Find where the given text appears and provide that cell's center as (x, y) coordinate. 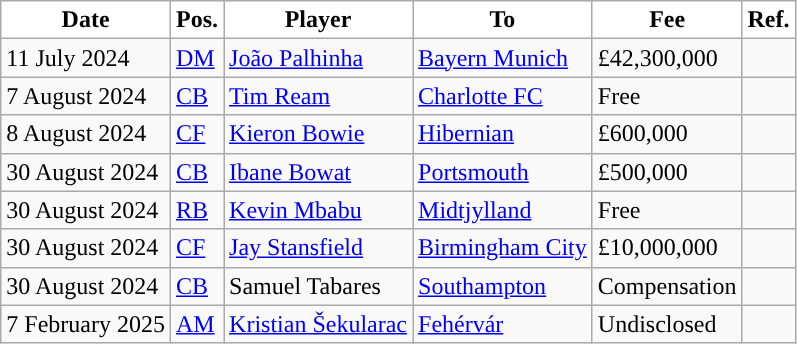
Charlotte FC (503, 96)
Compensation (667, 286)
Midtjylland (503, 210)
Southampton (503, 286)
Kevin Mbabu (318, 210)
Birmingham City (503, 248)
Hibernian (503, 134)
Pos. (196, 20)
To (503, 20)
11 July 2024 (86, 58)
Kieron Bowie (318, 134)
Tim Ream (318, 96)
Bayern Munich (503, 58)
7 February 2025 (86, 324)
£10,000,000 (667, 248)
7 August 2024 (86, 96)
Kristian Šekularac (318, 324)
RB (196, 210)
AM (196, 324)
8 August 2024 (86, 134)
DM (196, 58)
Jay Stansfield (318, 248)
£500,000 (667, 172)
Portsmouth (503, 172)
Fee (667, 20)
£42,300,000 (667, 58)
João Palhinha (318, 58)
Player (318, 20)
Undisclosed (667, 324)
£600,000 (667, 134)
Date (86, 20)
Samuel Tabares (318, 286)
Ibane Bowat (318, 172)
Fehérvár (503, 324)
Ref. (768, 20)
